Capture the cell that displays the provided text and extract its (X, Y) central coordinate. 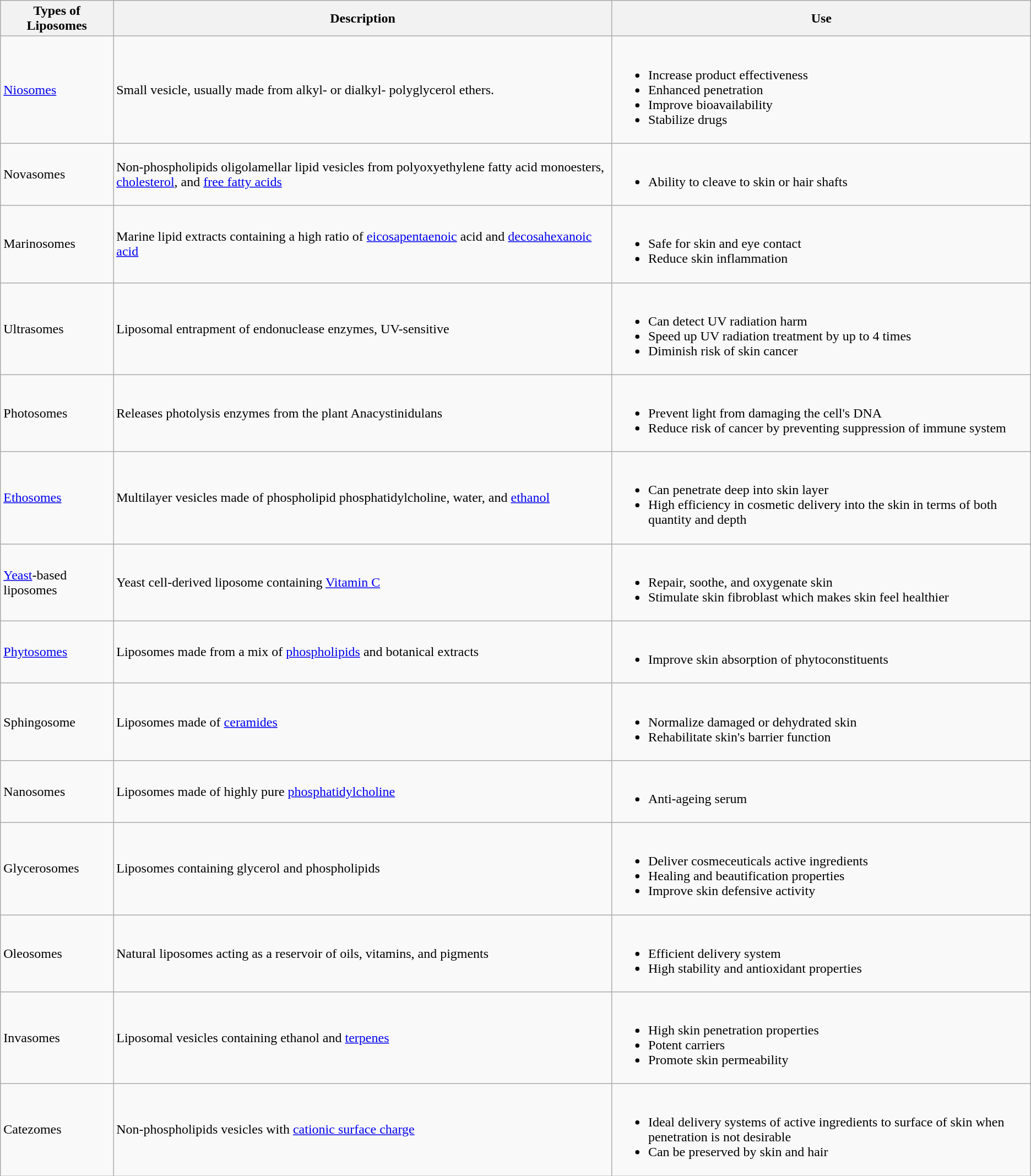
Non-phospholipids oligolamellar lipid vesicles from polyoxyethylene fatty acid monoesters, cholesterol, and free fatty acids (363, 174)
Improve skin absorption of phytoconstituents (821, 652)
Releases photolysis enzymes from the plant Anacystinidulans (363, 413)
Ethosomes (57, 498)
Multilayer vesicles made of phospholipid phosphatidylcholine, water, and ethanol (363, 498)
Prevent light from damaging the cell's DNAReduce risk of cancer by preventing suppression of immune system (821, 413)
Liposomal entrapment of endonuclease enzymes, UV-sensitive (363, 328)
Increase product effectivenessEnhanced penetrationImprove bioavailabilityStabilize drugs (821, 90)
Anti-ageing serum (821, 791)
Yeast-based liposomes (57, 582)
Liposomal vesicles containing ethanol and terpenes (363, 1038)
Nanosomes (57, 791)
Invasomes (57, 1038)
Liposomes made from a mix of phospholipids and botanical extracts (363, 652)
Yeast cell-derived liposome containing Vitamin C (363, 582)
Repair, soothe, and oxygenate skinStimulate skin fibroblast which makes skin feel healthier (821, 582)
Normalize damaged or dehydrated skinRehabilitate skin's barrier function (821, 722)
Liposomes made of ceramides (363, 722)
Types of Liposomes (57, 19)
Liposomes made of highly pure phosphatidylcholine (363, 791)
Can penetrate deep into skin layerHigh efficiency in cosmetic delivery into the skin in terms of both quantity and depth (821, 498)
Niosomes (57, 90)
Liposomes containing glycerol and phospholipids (363, 868)
Marine lipid extracts containing a high ratio of eicosapentaenoic acid and decosahexanoic acid (363, 244)
Sphingosome (57, 722)
Ideal delivery systems of active ingredients to surface of skin when penetration is not desirableCan be preserved by skin and hair (821, 1130)
Catezomes (57, 1130)
Glycerosomes (57, 868)
Phytosomes (57, 652)
High skin penetration propertiesPotent carriersPromote skin permeability (821, 1038)
Small vesicle, usually made from alkyl- or dialkyl- polyglycerol ethers. (363, 90)
Description (363, 19)
Safe for skin and eye contactReduce skin inflammation (821, 244)
Natural liposomes acting as a reservoir of oils, vitamins, and pigments (363, 953)
Non-phospholipids vesicles with cationic surface charge (363, 1130)
Oleosomes (57, 953)
Can detect UV radiation harmSpeed up UV radiation treatment by up to 4 timesDiminish risk of skin cancer (821, 328)
Novasomes (57, 174)
Use (821, 19)
Marinosomes (57, 244)
Ability to cleave to skin or hair shafts (821, 174)
Deliver cosmeceuticals active ingredientsHealing and beautification propertiesImprove skin defensive activity (821, 868)
Ultrasomes (57, 328)
Photosomes (57, 413)
Efficient delivery systemHigh stability and antioxidant properties (821, 953)
